Capture the cell that displays the provided text and extract its [x, y] central coordinate. 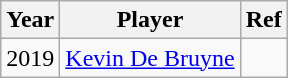
2019 [30, 58]
Kevin De Bruyne [150, 58]
Player [150, 20]
Year [30, 20]
Ref [264, 20]
